Identify which cell holds the provided text, then report its [x, y] central coordinate. 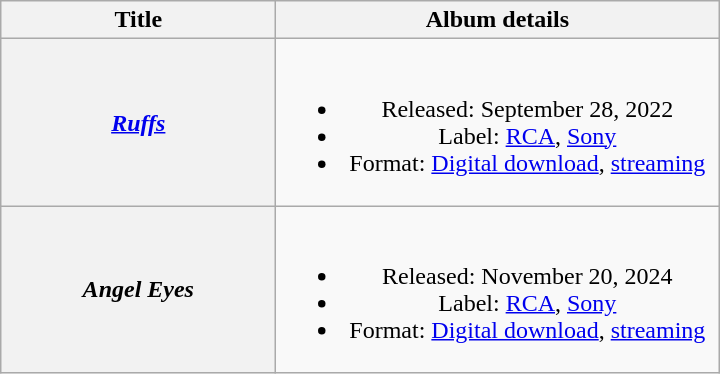
Released: November 20, 2024Label: RCA, SonyFormat: Digital download, streaming [498, 290]
Album details [498, 20]
Title [138, 20]
Ruffs [138, 122]
Angel Eyes [138, 290]
Released: September 28, 2022Label: RCA, SonyFormat: Digital download, streaming [498, 122]
